Scan for the cell matching the given text and deliver its (x, y) coordinate at center. 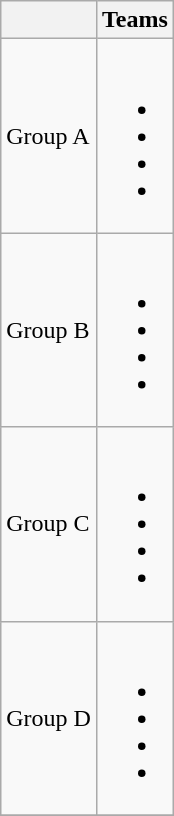
Group B (49, 330)
Group A (49, 136)
Group D (49, 718)
Teams (134, 20)
Group C (49, 524)
